Return the [x, y] coordinate for the center point of the cell that contains the specified text.  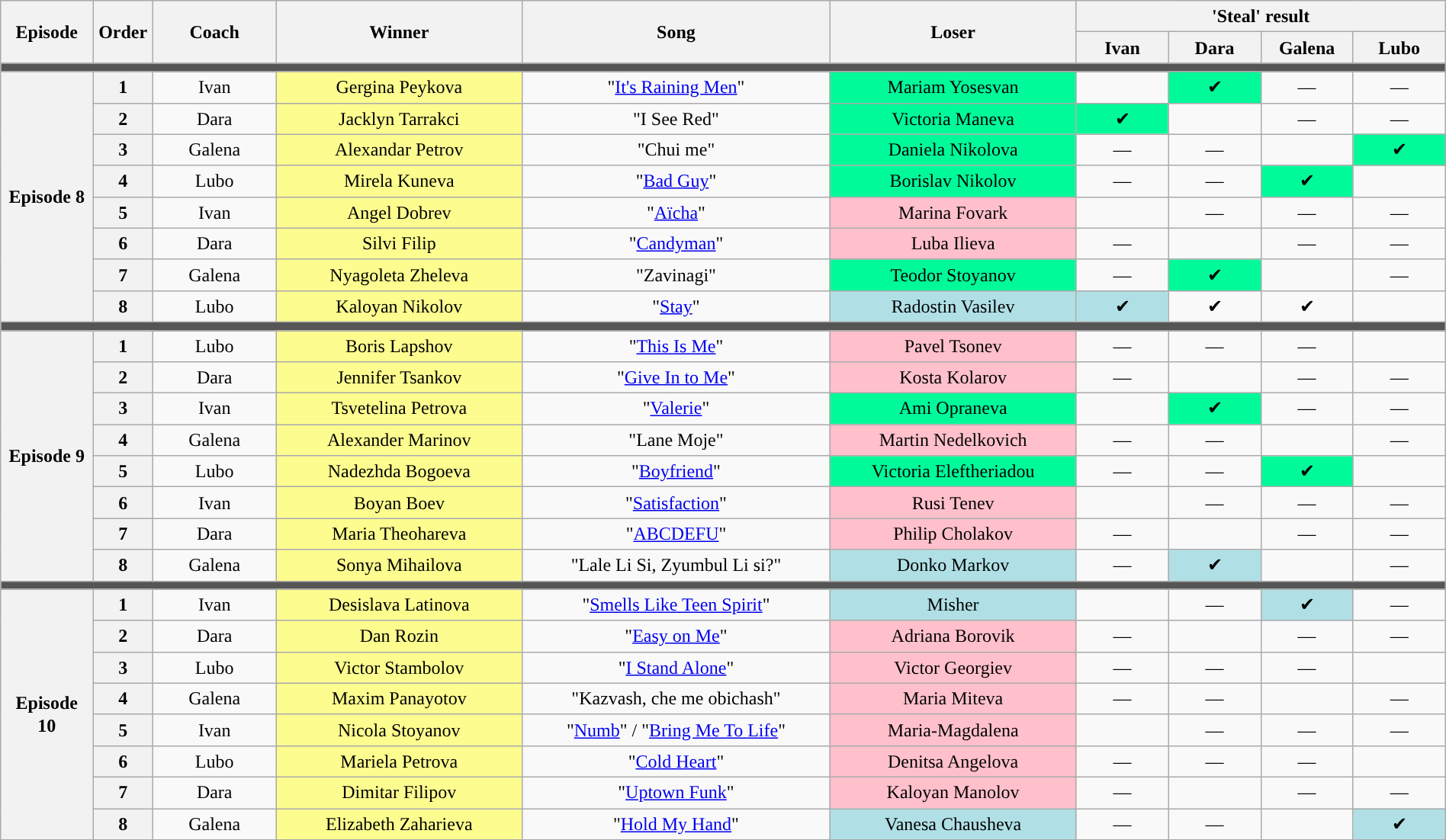
Mariam Yosesvan [953, 87]
"Satisfaction" [676, 503]
Angel Dobrev [400, 212]
Radostin Vasilev [953, 306]
Sonya Mihailova [400, 566]
Maria-Magdalena [953, 730]
Vanesa Chausheva [953, 823]
"Uptown Funk" [676, 793]
"Valerie" [676, 409]
Mariela Petrova [400, 761]
Song [676, 32]
Loser [953, 32]
Boyan Boev [400, 503]
Donko Markov [953, 566]
Borislav Nikolov [953, 181]
Ami Opraneva [953, 409]
Winner [400, 32]
Adriana Borovik [953, 636]
"Zavinagi" [676, 274]
"Lale Li Si, Zyumbul Li si?" [676, 566]
Luba Ilieva [953, 244]
Coach [215, 32]
"Smells Like Teen Spirit" [676, 605]
"Kazvash, che me obichash" [676, 698]
Episode 8 [47, 197]
Victor Stambolov [400, 668]
"Hold My Hand" [676, 823]
Desislava Latinova [400, 605]
"This Is Me" [676, 346]
Kaloyan Manolov [953, 793]
"Easy on Me" [676, 636]
Kosta Kolarov [953, 378]
Nadezhda Bogoeva [400, 471]
Marina Fovark [953, 212]
Pavel Tsonev [953, 346]
Dimitar Filipov [400, 793]
Gergina Peykova [400, 87]
Maria Miteva [953, 698]
"It's Raining Men" [676, 87]
'Steal' result [1261, 17]
Nicola Stoyanov [400, 730]
Mirela Kuneva [400, 181]
"Bad Guy" [676, 181]
Rusi Tenev [953, 503]
"Aïcha" [676, 212]
Victor Georgiev [953, 668]
Teodor Stoyanov [953, 274]
Order [124, 32]
"I Stand Alone" [676, 668]
Maria Theohareva [400, 534]
"Candyman" [676, 244]
"ABCDEFU" [676, 534]
"Give In to Me" [676, 378]
"Stay" [676, 306]
Dan Rozin [400, 636]
Victoria Eleftheriadou [953, 471]
Denitsa Angelova [953, 761]
Jacklyn Tarrakci [400, 119]
Victoria Maneva [953, 119]
Boris Lapshov [400, 346]
Philip Cholakov [953, 534]
Martin Nedelkovich [953, 441]
Alexandar Petrov [400, 149]
Episode 10 [47, 714]
Episode 9 [47, 456]
Alexander Marinov [400, 441]
"Chui me" [676, 149]
Maxim Panayotov [400, 698]
Daniela Nikolova [953, 149]
"Boyfriend" [676, 471]
Misher [953, 605]
Silvi Filip [400, 244]
"I See Red" [676, 119]
Episode [47, 32]
"Cold Heart" [676, 761]
Tsvetelina Petrova [400, 409]
Nyagoleta Zheleva [400, 274]
Jennifer Tsankov [400, 378]
"Lane Moje" [676, 441]
"Numb" / "Bring Me To Life" [676, 730]
Elizabeth Zaharieva [400, 823]
Kaloyan Nikolov [400, 306]
